Capture the cell that displays the provided text and extract its (x, y) central coordinate. 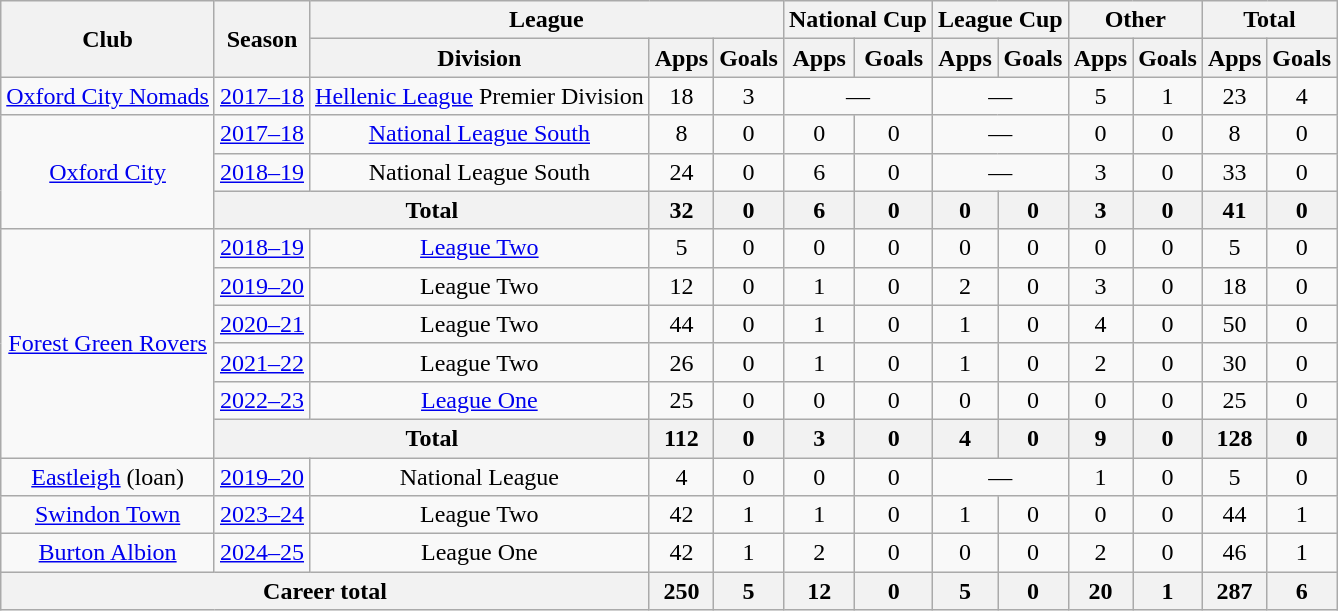
Career total (325, 591)
26 (681, 362)
32 (681, 210)
National Cup (858, 20)
Burton Albion (108, 553)
46 (1234, 553)
41 (1234, 210)
23 (1234, 96)
2020–21 (262, 324)
33 (1234, 172)
Eastleigh (loan) (108, 477)
League (547, 20)
50 (1234, 324)
2023–24 (262, 515)
Oxford City Nomads (108, 96)
League Cup (1000, 20)
2024–25 (262, 553)
Other (1135, 20)
287 (1234, 591)
112 (681, 438)
Swindon Town (108, 515)
2021–22 (262, 362)
250 (681, 591)
National League (480, 477)
Forest Green Rovers (108, 343)
Season (262, 39)
Hellenic League Premier Division (480, 96)
24 (681, 172)
2022–23 (262, 400)
128 (1234, 438)
Club (108, 39)
Division (480, 58)
9 (1100, 438)
30 (1234, 362)
Oxford City (108, 172)
20 (1100, 591)
